Determine the (X, Y) coordinate at the center of the cell enclosing the given text.  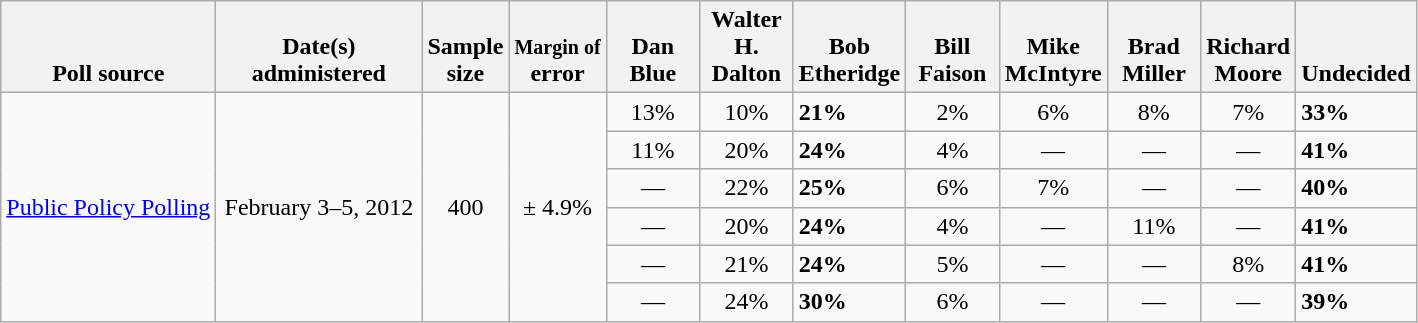
MikeMcIntyre (1053, 47)
25% (849, 188)
RichardMoore (1248, 47)
Margin oferror (558, 47)
Public Policy Polling (108, 207)
BillFaison (953, 47)
February 3–5, 2012 (319, 207)
BobEtheridge (849, 47)
33% (1356, 112)
Date(s)administered (319, 47)
± 4.9% (558, 207)
Samplesize (466, 47)
DanBlue (653, 47)
Walter H.Dalton (747, 47)
30% (849, 302)
22% (747, 188)
2% (953, 112)
13% (653, 112)
400 (466, 207)
40% (1356, 188)
Poll source (108, 47)
5% (953, 264)
Undecided (1356, 47)
10% (747, 112)
39% (1356, 302)
BradMiller (1154, 47)
